Determine the (X, Y) coordinate at the center of the cell enclosing the given text.  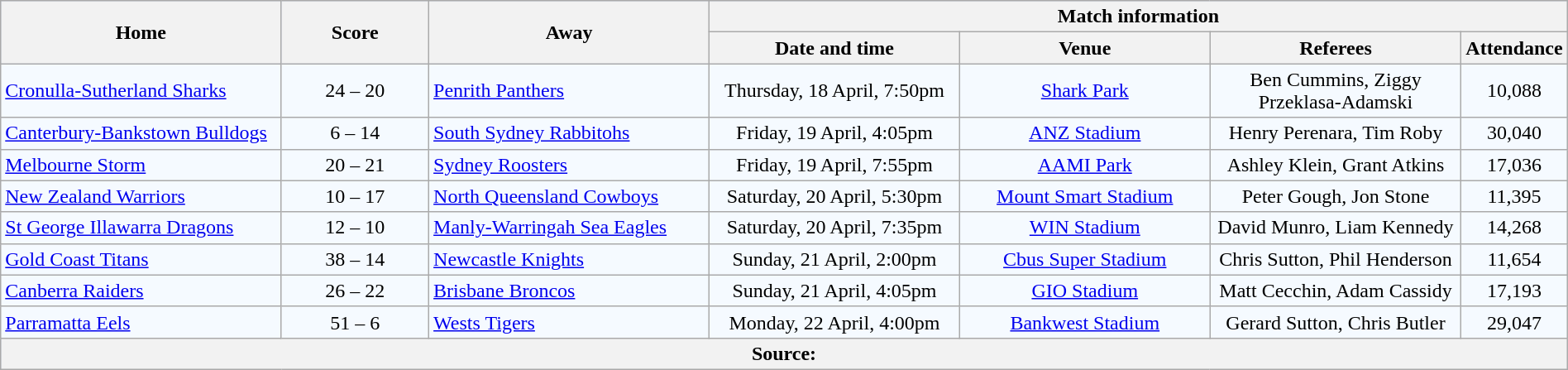
30,040 (1514, 133)
26 – 22 (356, 291)
Newcastle Knights (569, 259)
David Munro, Liam Kennedy (1336, 228)
Cronulla-Sutherland Sharks (141, 91)
10 – 17 (356, 196)
Gold Coast Titans (141, 259)
AAMI Park (1085, 165)
Friday, 19 April, 7:55pm (835, 165)
Referees (1336, 48)
WIN Stadium (1085, 228)
20 – 21 (356, 165)
Cbus Super Stadium (1085, 259)
Date and time (835, 48)
Attendance (1514, 48)
11,395 (1514, 196)
Sunday, 21 April, 2:00pm (835, 259)
Shark Park (1085, 91)
17,193 (1514, 291)
Score (356, 32)
Ashley Klein, Grant Atkins (1336, 165)
38 – 14 (356, 259)
Sunday, 21 April, 4:05pm (835, 291)
14,268 (1514, 228)
Matt Cecchin, Adam Cassidy (1336, 291)
24 – 20 (356, 91)
Gerard Sutton, Chris Butler (1336, 322)
Match information (1139, 17)
Chris Sutton, Phil Henderson (1336, 259)
Monday, 22 April, 4:00pm (835, 322)
ANZ Stadium (1085, 133)
Source: (784, 353)
17,036 (1514, 165)
Thursday, 18 April, 7:50pm (835, 91)
GIO Stadium (1085, 291)
Mount Smart Stadium (1085, 196)
Manly-Warringah Sea Eagles (569, 228)
Sydney Roosters (569, 165)
St George Illawarra Dragons (141, 228)
Canterbury-Bankstown Bulldogs (141, 133)
New Zealand Warriors (141, 196)
6 – 14 (356, 133)
Bankwest Stadium (1085, 322)
Saturday, 20 April, 7:35pm (835, 228)
29,047 (1514, 322)
Parramatta Eels (141, 322)
Penrith Panthers (569, 91)
Melbourne Storm (141, 165)
Ben Cummins, Ziggy Przeklasa-Adamski (1336, 91)
Brisbane Broncos (569, 291)
Away (569, 32)
Friday, 19 April, 4:05pm (835, 133)
North Queensland Cowboys (569, 196)
Home (141, 32)
10,088 (1514, 91)
Wests Tigers (569, 322)
Peter Gough, Jon Stone (1336, 196)
Venue (1085, 48)
Canberra Raiders (141, 291)
12 – 10 (356, 228)
South Sydney Rabbitohs (569, 133)
Henry Perenara, Tim Roby (1336, 133)
Saturday, 20 April, 5:30pm (835, 196)
51 – 6 (356, 322)
11,654 (1514, 259)
